Determine the [X, Y] coordinate at the center of the cell enclosing the given text.  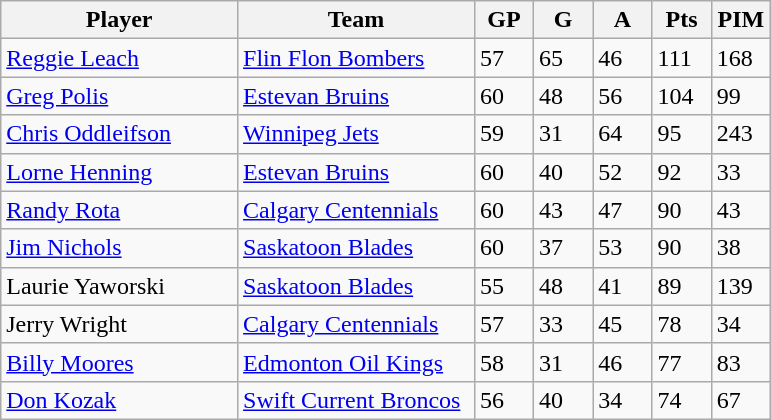
99 [740, 96]
83 [740, 362]
47 [622, 210]
77 [682, 362]
Player [120, 20]
GP [504, 20]
92 [682, 172]
Flin Flon Bombers [356, 58]
59 [504, 134]
Billy Moores [120, 362]
64 [622, 134]
Randy Rota [120, 210]
95 [682, 134]
Jim Nichols [120, 248]
65 [564, 58]
Greg Polis [120, 96]
A [622, 20]
58 [504, 362]
111 [682, 58]
74 [682, 400]
168 [740, 58]
Team [356, 20]
Laurie Yaworski [120, 286]
67 [740, 400]
38 [740, 248]
45 [622, 324]
37 [564, 248]
Lorne Henning [120, 172]
G [564, 20]
Winnipeg Jets [356, 134]
89 [682, 286]
Chris Oddleifson [120, 134]
55 [504, 286]
104 [682, 96]
139 [740, 286]
Reggie Leach [120, 58]
Edmonton Oil Kings [356, 362]
53 [622, 248]
Pts [682, 20]
PIM [740, 20]
78 [682, 324]
Jerry Wright [120, 324]
Don Kozak [120, 400]
243 [740, 134]
41 [622, 286]
Swift Current Broncos [356, 400]
52 [622, 172]
